Provide the (X, Y) coordinate of the cell's center where the given text is located.  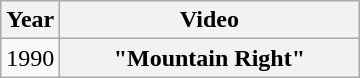
Year (30, 20)
Video (210, 20)
"Mountain Right" (210, 58)
1990 (30, 58)
